Find where the given text appears and provide that cell's center as [X, Y] coordinate. 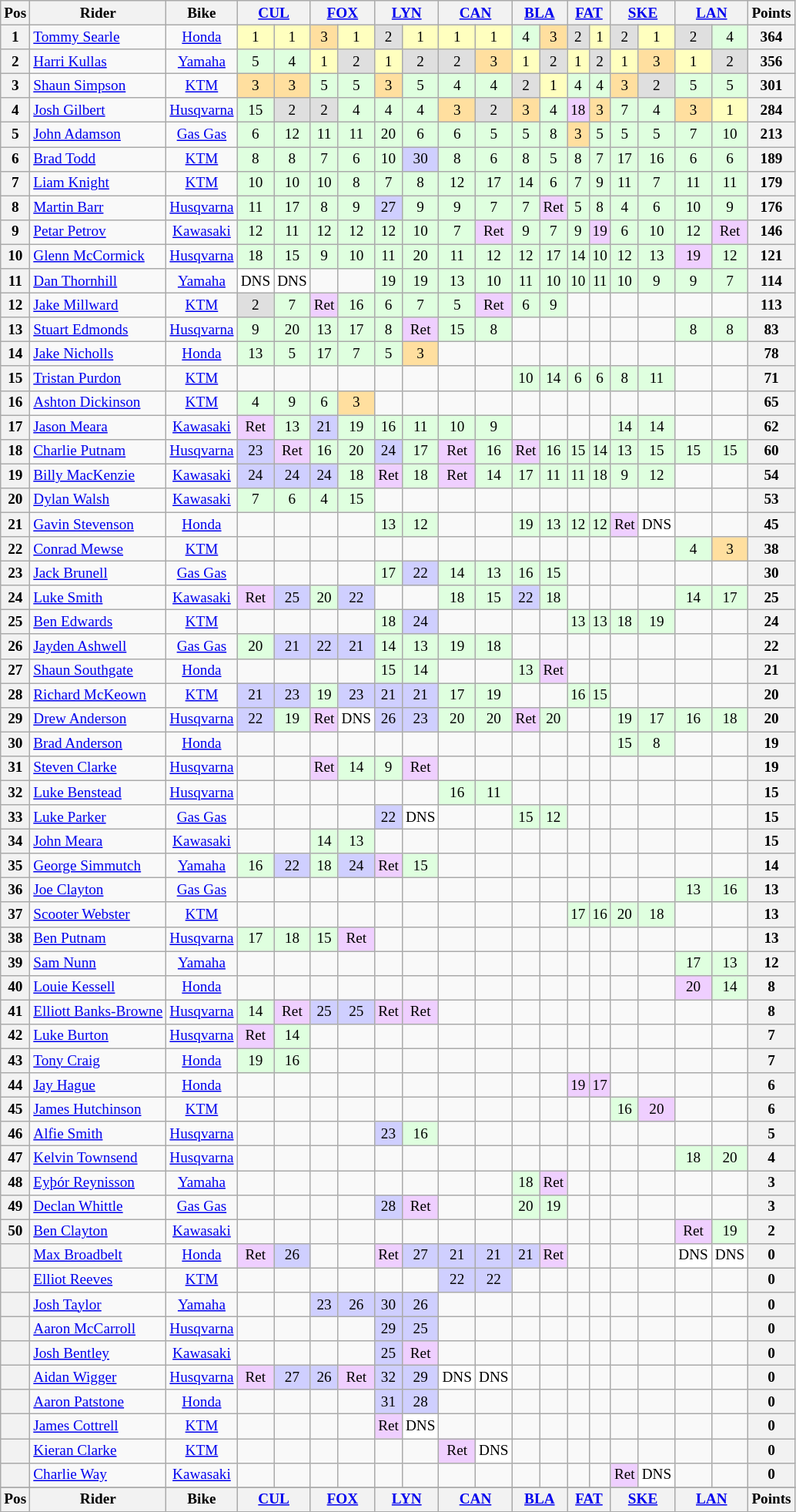
356 [771, 62]
James Hutchinson [99, 1109]
Luke Smith [99, 598]
121 [771, 256]
George Simmutch [99, 866]
176 [771, 208]
Ben Edwards [99, 622]
50 [15, 1232]
Kelvin Townsend [99, 1158]
213 [771, 135]
42 [15, 1036]
Liam Knight [99, 183]
Dylan Walsh [99, 500]
Charlie Way [99, 1475]
Dan Thornhill [99, 281]
46 [15, 1134]
Petar Petrov [99, 232]
Billy MacKenzie [99, 476]
Declan Whittle [99, 1207]
Richard McKeown [99, 695]
53 [771, 500]
Shaun Simpson [99, 85]
39 [15, 964]
41 [15, 1012]
62 [771, 427]
Elliot Reeves [99, 1280]
49 [15, 1207]
Ben Putnam [99, 939]
Steven Clarke [99, 768]
Jake Millward [99, 305]
Martin Barr [99, 208]
113 [771, 305]
Luke Parker [99, 817]
Josh Gilbert [99, 110]
Jack Brunell [99, 573]
Jayden Ashwell [99, 646]
65 [771, 403]
179 [771, 183]
301 [771, 85]
Tony Craig [99, 1061]
Elliott Banks-Browne [99, 1012]
Conrad Mewse [99, 549]
Brad Todd [99, 159]
Ben Clayton [99, 1232]
48 [15, 1182]
Drew Anderson [99, 719]
33 [15, 817]
Aaron McCarroll [99, 1329]
44 [15, 1085]
Alfie Smith [99, 1134]
43 [15, 1061]
Joe Clayton [99, 890]
60 [771, 451]
Shaun Southgate [99, 671]
Aidan Wigger [99, 1377]
Tommy Searle [99, 37]
Josh Bentley [99, 1353]
83 [771, 330]
Eyþór Reynisson [99, 1182]
Luke Benstead [99, 793]
54 [771, 476]
Glenn McCormick [99, 256]
71 [771, 378]
Scooter Webster [99, 914]
Sam Nunn [99, 964]
146 [771, 232]
40 [15, 987]
Harri Kullas [99, 62]
284 [771, 110]
35 [15, 866]
114 [771, 281]
Josh Taylor [99, 1305]
Tristan Purdon [99, 378]
Jay Hague [99, 1085]
Jake Nicholls [99, 354]
Kieran Clarke [99, 1450]
Luke Burton [99, 1036]
364 [771, 37]
Brad Anderson [99, 744]
Max Broadbelt [99, 1256]
Jason Meara [99, 427]
Gavin Stevenson [99, 525]
34 [15, 841]
James Cottrell [99, 1427]
189 [771, 159]
78 [771, 354]
John Adamson [99, 135]
36 [15, 890]
Ashton Dickinson [99, 403]
Aaron Patstone [99, 1402]
Stuart Edmonds [99, 330]
47 [15, 1158]
Louie Kessell [99, 987]
Charlie Putnam [99, 451]
John Meara [99, 841]
37 [15, 914]
